Extract the [X, Y] coordinate from the center of the cell holding the provided text.  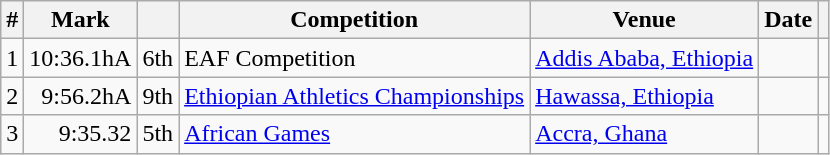
Competition [354, 20]
African Games [354, 134]
9th [158, 96]
Venue [644, 20]
9:35.32 [80, 134]
3 [12, 134]
Ethiopian Athletics Championships [354, 96]
Addis Ababa, Ethiopia [644, 58]
9:56.2hA [80, 96]
5th [158, 134]
Mark [80, 20]
EAF Competition [354, 58]
Date [788, 20]
6th [158, 58]
1 [12, 58]
10:36.1hA [80, 58]
2 [12, 96]
# [12, 20]
Accra, Ghana [644, 134]
Hawassa, Ethiopia [644, 96]
